Determine the (x, y) coordinate at the center of the cell enclosing the given text.  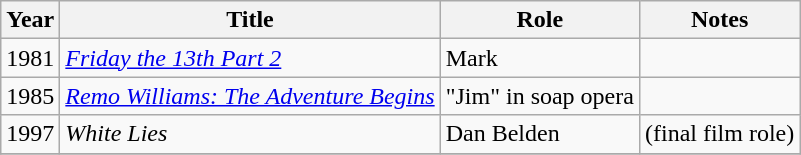
White Lies (250, 134)
1985 (30, 96)
Title (250, 20)
Notes (719, 20)
Dan Belden (540, 134)
Remo Williams: The Adventure Begins (250, 96)
(final film role) (719, 134)
Mark (540, 58)
1981 (30, 58)
Role (540, 20)
1997 (30, 134)
Year (30, 20)
"Jim" in soap opera (540, 96)
Friday the 13th Part 2 (250, 58)
